Return (X, Y) of the center of cell containing provided text 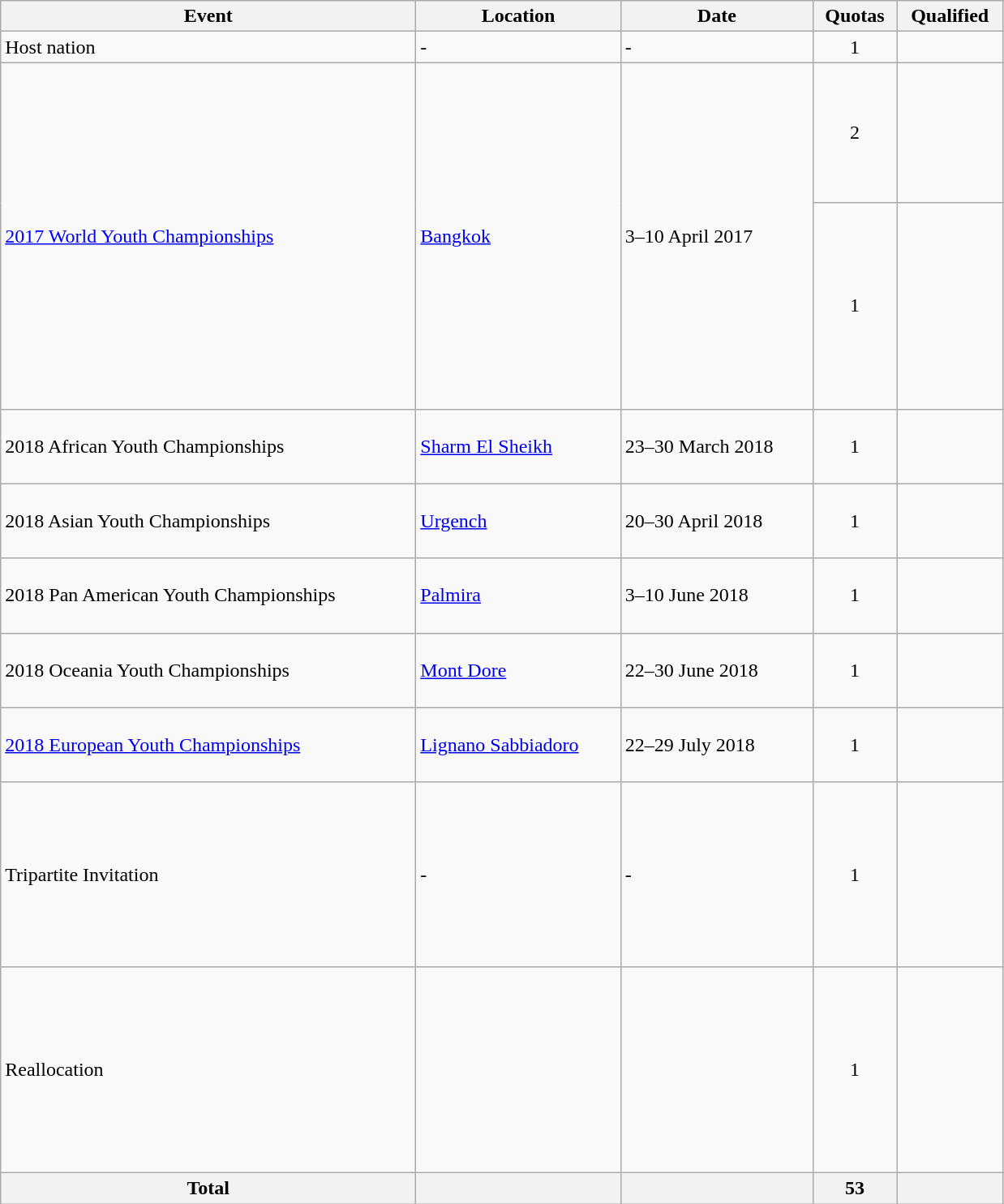
2018 European Youth Championships (208, 745)
22–29 July 2018 (717, 745)
Date (717, 16)
2018 Asian Youth Championships (208, 521)
2018 Oceania Youth Championships (208, 670)
20–30 April 2018 (717, 521)
53 (855, 1188)
22–30 June 2018 (717, 670)
Event (208, 16)
3–10 June 2018 (717, 596)
Quotas (855, 16)
Bangkok (519, 235)
Lignano Sabbiadoro (519, 745)
Palmira (519, 596)
Qualified (950, 16)
2018 Pan American Youth Championships (208, 596)
Host nation (208, 47)
Urgench (519, 521)
Reallocation (208, 1069)
Location (519, 16)
2017 World Youth Championships (208, 235)
3–10 April 2017 (717, 235)
23–30 March 2018 (717, 446)
Tripartite Invitation (208, 875)
2 (855, 133)
Total (208, 1188)
Mont Dore (519, 670)
2018 African Youth Championships (208, 446)
Sharm El Sheikh (519, 446)
